Capture the cell that displays the provided text and extract its [x, y] central coordinate. 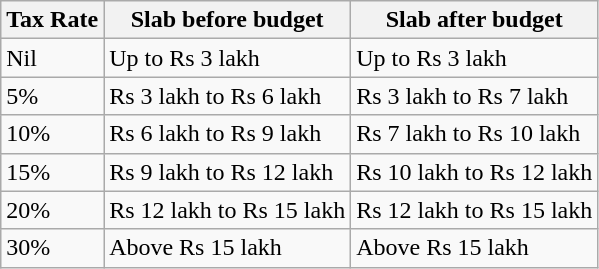
30% [52, 248]
20% [52, 210]
Rs 3 lakh to Rs 7 lakh [474, 96]
15% [52, 172]
10% [52, 134]
Rs 9 lakh to Rs 12 lakh [228, 172]
Rs 6 lakh to Rs 9 lakh [228, 134]
Rs 7 lakh to Rs 10 lakh [474, 134]
Slab before budget [228, 20]
Slab after budget [474, 20]
Nil [52, 58]
Tax Rate [52, 20]
5% [52, 96]
Rs 10 lakh to Rs 12 lakh [474, 172]
Rs 3 lakh to Rs 6 lakh [228, 96]
